Search for the cell housing the specified text and yield its (X, Y) center coordinate. 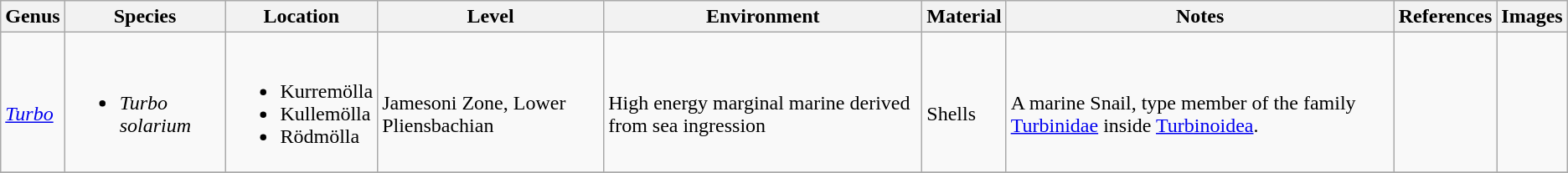
Material (964, 17)
Turbo (33, 102)
References (1446, 17)
Species (145, 17)
Shells (964, 102)
Level (491, 17)
Notes (1199, 17)
Environment (763, 17)
Genus (33, 17)
High energy marginal marine derived from sea ingression (763, 102)
Jamesoni Zone, Lower Pliensbachian (491, 102)
KurremöllaKullemöllaRödmölla (302, 102)
Turbo solarium (145, 102)
Location (302, 17)
Images (1532, 17)
A marine Snail, type member of the family Turbinidae inside Turbinoidea. (1199, 102)
